Output the [X, Y] coordinate of the center of the cell containing the given text.  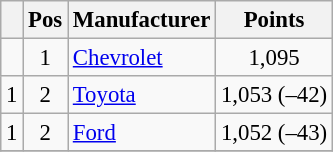
1,052 (–43) [274, 133]
Points [274, 20]
Chevrolet [142, 58]
1,095 [274, 58]
Manufacturer [142, 20]
Toyota [142, 95]
Ford [142, 133]
1,053 (–42) [274, 95]
Pos [46, 20]
